Return (x, y) of the center of cell containing provided text 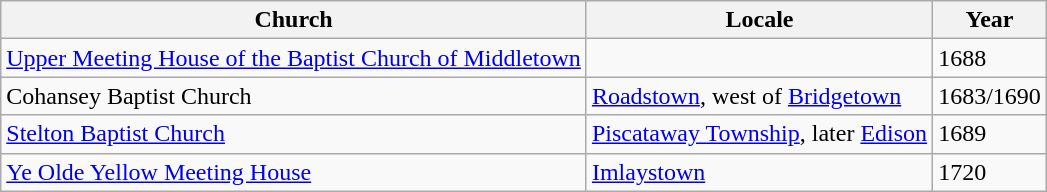
1689 (990, 134)
Locale (759, 20)
1720 (990, 172)
Year (990, 20)
Cohansey Baptist Church (294, 96)
Stelton Baptist Church (294, 134)
Roadstown, west of Bridgetown (759, 96)
Piscataway Township, later Edison (759, 134)
Upper Meeting House of the Baptist Church of Middletown (294, 58)
Church (294, 20)
1688 (990, 58)
Imlaystown (759, 172)
1683/1690 (990, 96)
Ye Olde Yellow Meeting House (294, 172)
